Find where the given text appears and provide that cell's center as (X, Y) coordinate. 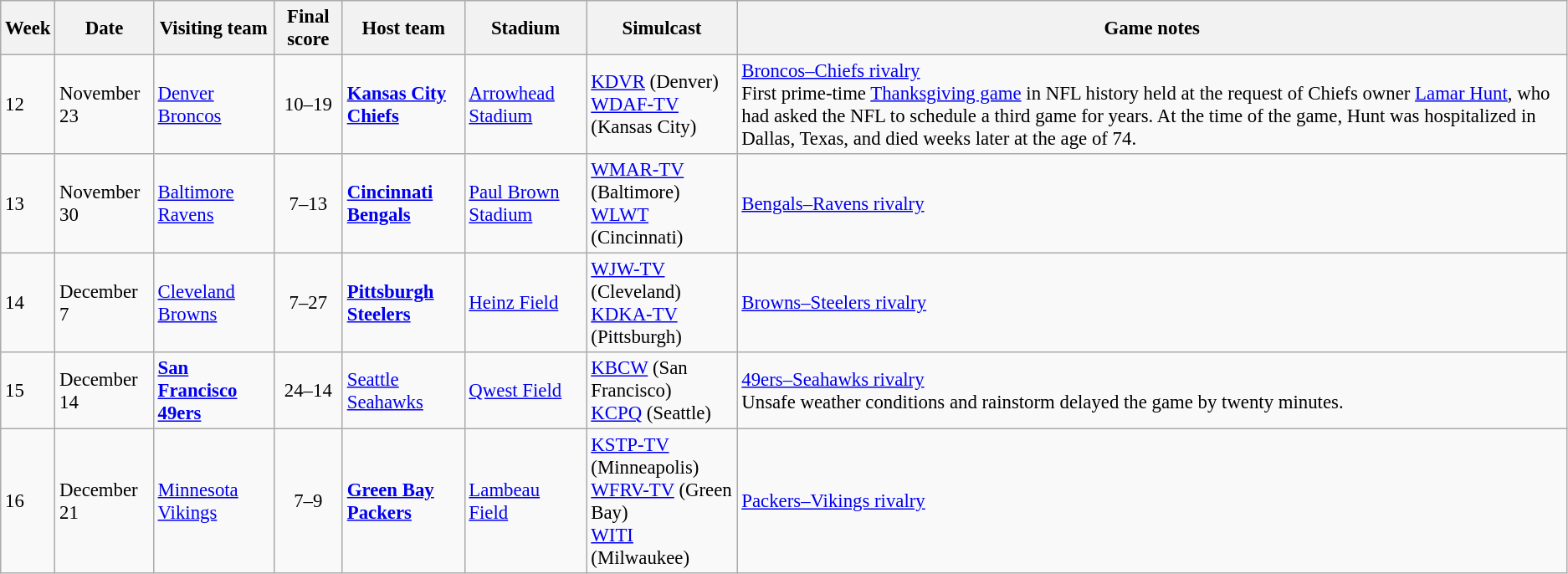
7–27 (308, 303)
December 21 (104, 502)
Denver Broncos (213, 105)
49ers–Seahawks rivalryUnsafe weather conditions and rainstorm delayed the game by twenty minutes. (1151, 391)
Simulcast (662, 28)
November 23 (104, 105)
WJW-TV (Cleveland)KDKA-TV (Pittsburgh) (662, 303)
14 (28, 303)
7–9 (308, 502)
Kansas City Chiefs (403, 105)
Baltimore Ravens (213, 204)
Pittsburgh Steelers (403, 303)
Visiting team (213, 28)
24–14 (308, 391)
December 14 (104, 391)
Packers–Vikings rivalry (1151, 502)
Date (104, 28)
Arrowhead Stadium (525, 105)
WMAR-TV (Baltimore)WLWT (Cincinnati) (662, 204)
Week (28, 28)
San Francisco 49ers (213, 391)
Paul Brown Stadium (525, 204)
16 (28, 502)
Lambeau Field (525, 502)
7–13 (308, 204)
12 (28, 105)
Minnesota Vikings (213, 502)
Host team (403, 28)
KDVR (Denver)WDAF-TV (Kansas City) (662, 105)
December 7 (104, 303)
15 (28, 391)
Cleveland Browns (213, 303)
Qwest Field (525, 391)
13 (28, 204)
KBCW (San Francisco)KCPQ (Seattle) (662, 391)
Green Bay Packers (403, 502)
Heinz Field (525, 303)
Stadium (525, 28)
Seattle Seahawks (403, 391)
Final score (308, 28)
Browns–Steelers rivalry (1151, 303)
November 30 (104, 204)
Bengals–Ravens rivalry (1151, 204)
Game notes (1151, 28)
Cincinnati Bengals (403, 204)
10–19 (308, 105)
KSTP-TV (Minneapolis)WFRV-TV (Green Bay)WITI (Milwaukee) (662, 502)
